For the text-containing cell, return its midpoint in (X, Y) coordinate format. 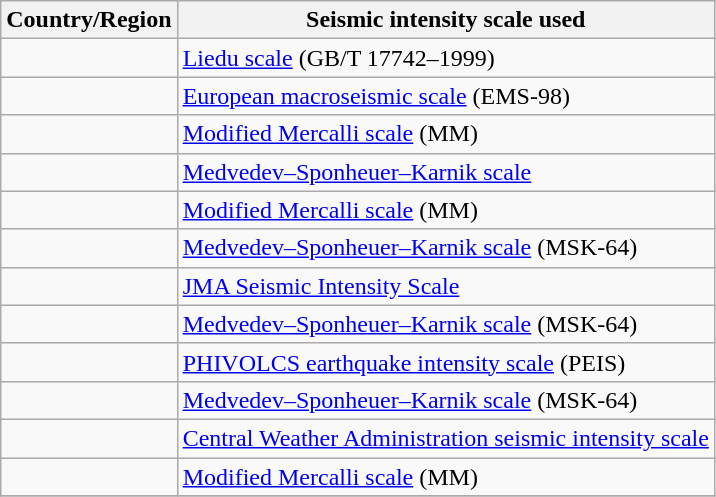
Medvedev–Sponheuer–Karnik scale (446, 172)
Country/Region (89, 20)
Central Weather Administration seismic intensity scale (446, 438)
PHIVOLCS earthquake intensity scale (PEIS) (446, 362)
European macroseismic scale (EMS-98) (446, 96)
JMA Seismic Intensity Scale (446, 286)
Seismic intensity scale used (446, 20)
Liedu scale (GB/T 17742–1999) (446, 58)
